Capture the cell that displays the provided text and extract its (X, Y) central coordinate. 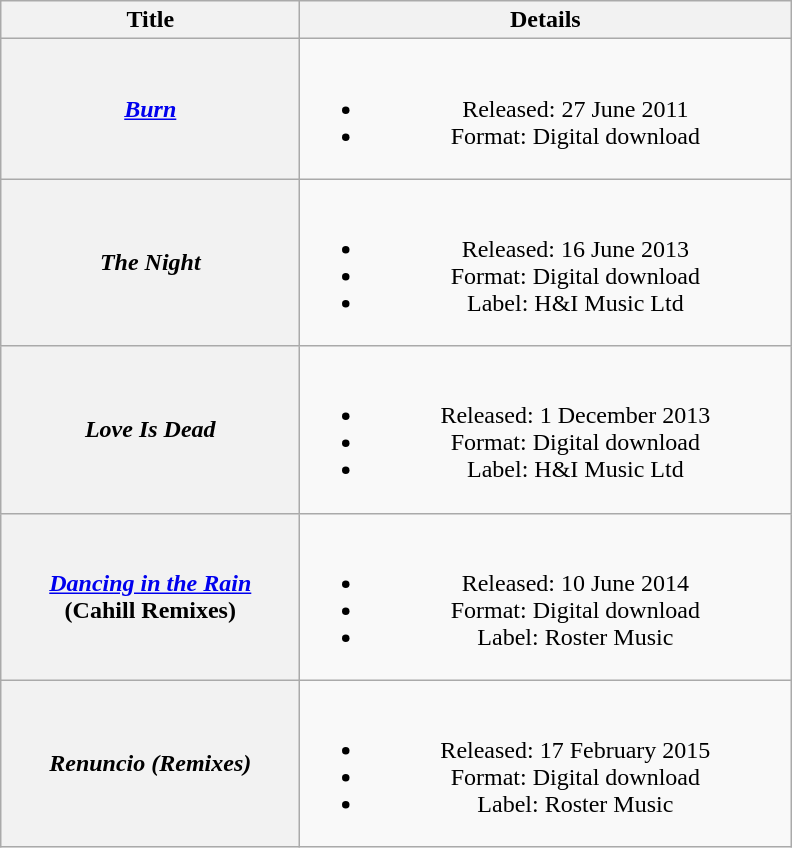
Dancing in the Rain(Cahill Remixes) (150, 596)
Love Is Dead (150, 430)
Details (546, 20)
Released: 1 December 2013Format: Digital downloadLabel: H&I Music Ltd (546, 430)
The Night (150, 262)
Released: 16 June 2013Format: Digital downloadLabel: H&I Music Ltd (546, 262)
Released: 17 February 2015Format: Digital downloadLabel: Roster Music (546, 764)
Released: 27 June 2011Format: Digital download (546, 109)
Title (150, 20)
Renuncio (Remixes) (150, 764)
Burn (150, 109)
Released: 10 June 2014Format: Digital downloadLabel: Roster Music (546, 596)
